Identify which cell holds the provided text, then report its [x, y] central coordinate. 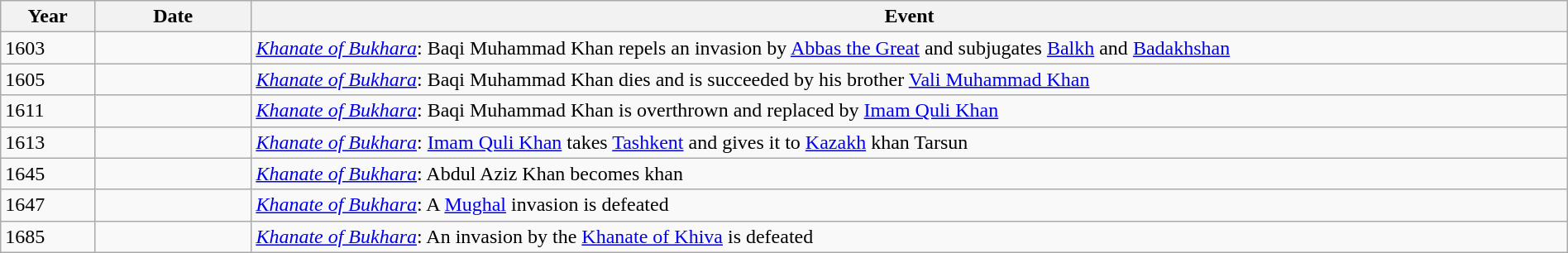
Khanate of Bukhara: Baqi Muhammad Khan dies and is succeeded by his brother Vali Muhammad Khan [910, 79]
1605 [48, 79]
1685 [48, 236]
1647 [48, 205]
1613 [48, 142]
Khanate of Bukhara: Baqi Muhammad Khan repels an invasion by Abbas the Great and subjugates Balkh and Badakhshan [910, 48]
Khanate of Bukhara: An invasion by the Khanate of Khiva is defeated [910, 236]
Event [910, 17]
1611 [48, 111]
1645 [48, 174]
Khanate of Bukhara: Imam Quli Khan takes Tashkent and gives it to Kazakh khan Tarsun [910, 142]
Year [48, 17]
Khanate of Bukhara: Baqi Muhammad Khan is overthrown and replaced by Imam Quli Khan [910, 111]
1603 [48, 48]
Khanate of Bukhara: Abdul Aziz Khan becomes khan [910, 174]
Date [172, 17]
Khanate of Bukhara: A Mughal invasion is defeated [910, 205]
